Search for the cell housing the specified text and yield its [x, y] center coordinate. 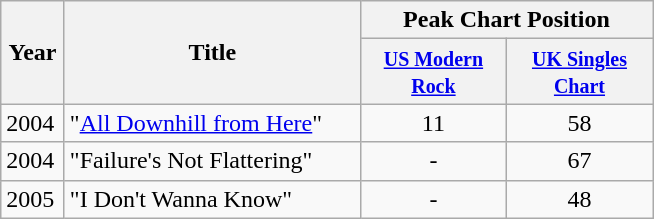
"I Don't Wanna Know" [212, 199]
11 [433, 123]
US Modern Rock [433, 72]
Year [33, 52]
UK Singles Chart [579, 72]
Peak Chart Position [506, 20]
"All Downhill from Here" [212, 123]
48 [579, 199]
2005 [33, 199]
"Failure's Not Flattering" [212, 161]
58 [579, 123]
Title [212, 52]
67 [579, 161]
